Return the (x, y) coordinate for the center point of the cell that contains the specified text.  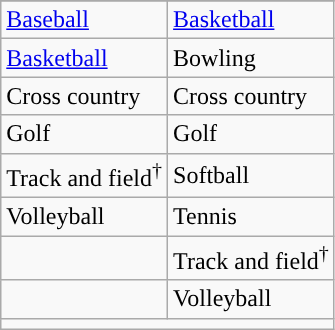
Softball (252, 176)
Tennis (252, 217)
Baseball (84, 20)
Bowling (252, 58)
